Provide the (x, y) coordinate of the cell's center where the given text is located.  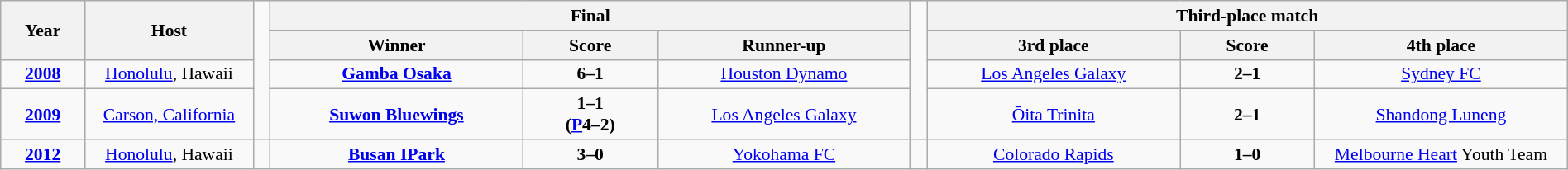
Winner (397, 45)
1–0 (1247, 154)
4th place (1441, 45)
2008 (43, 74)
Suwon Bluewings (397, 114)
2009 (43, 114)
Runner-up (784, 45)
Gamba Osaka (397, 74)
Melbourne Heart Youth Team (1441, 154)
3–0 (590, 154)
6–1 (590, 74)
Busan IPark (397, 154)
Colorado Rapids (1054, 154)
Final (590, 16)
Host (170, 30)
Sydney FC (1441, 74)
1–1(P4–2) (590, 114)
Third-place match (1247, 16)
3rd place (1054, 45)
Carson, California (170, 114)
Year (43, 30)
Yokohama FC (784, 154)
Houston Dynamo (784, 74)
Shandong Luneng (1441, 114)
Ōita Trinita (1054, 114)
2012 (43, 154)
